From the cell containing the given text, extract its center point as (x, y) coordinate. 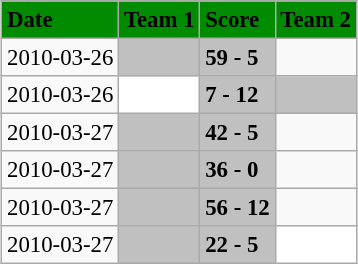
Team 1 (160, 20)
Team 2 (316, 20)
Date (60, 20)
42 - 5 (238, 133)
22 - 5 (238, 245)
36 - 0 (238, 170)
Score (238, 20)
56 - 12 (238, 208)
59 - 5 (238, 57)
7 - 12 (238, 95)
